Return [X, Y] of the center of cell containing provided text 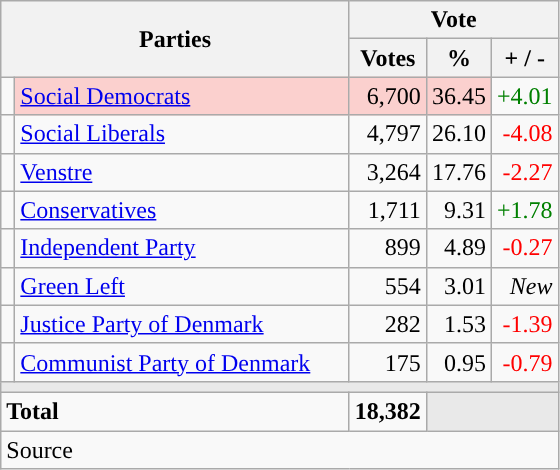
Vote [454, 20]
9.31 [458, 210]
Source [280, 449]
-2.27 [524, 172]
New [524, 286]
-1.39 [524, 324]
554 [388, 286]
Total [176, 411]
Green Left [182, 286]
3,264 [388, 172]
899 [388, 248]
Votes [388, 58]
+4.01 [524, 96]
-4.08 [524, 134]
18,382 [388, 411]
3.01 [458, 286]
1.53 [458, 324]
-0.27 [524, 248]
36.45 [458, 96]
+ / - [524, 58]
Independent Party [182, 248]
4,797 [388, 134]
6,700 [388, 96]
Venstre [182, 172]
Parties [176, 39]
282 [388, 324]
17.76 [458, 172]
0.95 [458, 362]
Social Democrats [182, 96]
+1.78 [524, 210]
4.89 [458, 248]
175 [388, 362]
% [458, 58]
26.10 [458, 134]
1,711 [388, 210]
-0.79 [524, 362]
Social Liberals [182, 134]
Communist Party of Denmark [182, 362]
Justice Party of Denmark [182, 324]
Conservatives [182, 210]
